Return (x, y) of the center of cell containing provided text 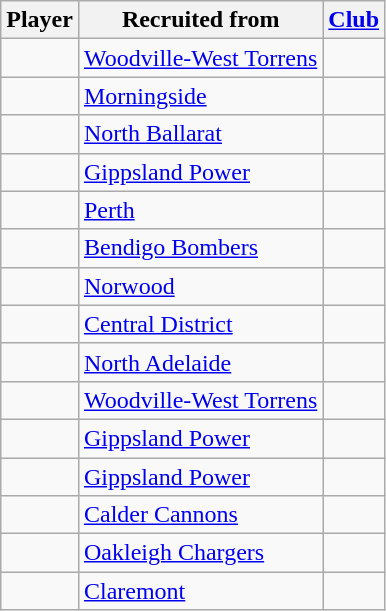
Claremont (200, 591)
Oakleigh Chargers (200, 553)
North Adelaide (200, 362)
Morningside (200, 96)
Bendigo Bombers (200, 248)
Recruited from (200, 20)
Player (40, 20)
Norwood (200, 286)
Perth (200, 210)
Central District (200, 324)
Club (354, 20)
North Ballarat (200, 134)
Calder Cannons (200, 515)
